From the cell containing the given text, extract its center point as [X, Y] coordinate. 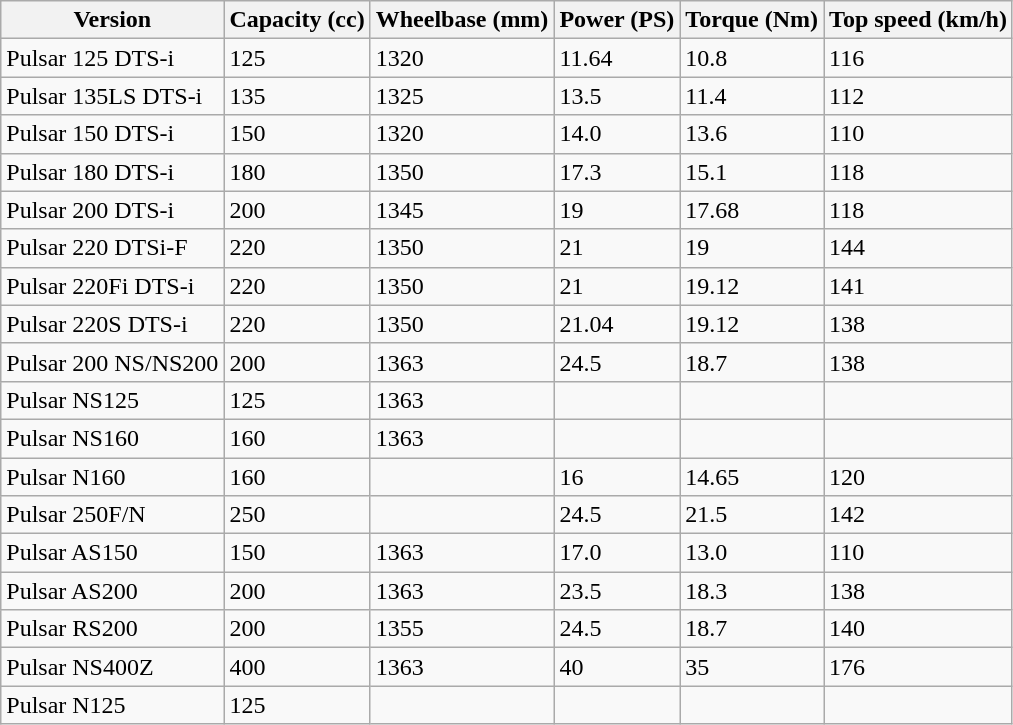
400 [297, 667]
Pulsar N125 [112, 705]
135 [297, 96]
10.8 [752, 58]
250 [297, 515]
Pulsar 250F/N [112, 515]
Pulsar 220Fi DTS-i [112, 286]
Pulsar AS200 [112, 591]
Pulsar NS125 [112, 400]
Pulsar N160 [112, 477]
35 [752, 667]
Torque (Nm) [752, 20]
Pulsar 220S DTS-i [112, 324]
Pulsar 125 DTS-i [112, 58]
13.6 [752, 134]
140 [918, 629]
21.5 [752, 515]
141 [918, 286]
14.0 [617, 134]
144 [918, 248]
Pulsar AS150 [112, 553]
Power (PS) [617, 20]
1325 [462, 96]
Pulsar 180 DTS-i [112, 172]
Version [112, 20]
Pulsar 220 DTSi-F [112, 248]
14.65 [752, 477]
176 [918, 667]
17.3 [617, 172]
18.3 [752, 591]
116 [918, 58]
21.04 [617, 324]
Pulsar 150 DTS-i [112, 134]
142 [918, 515]
180 [297, 172]
Pulsar 200 NS/NS200 [112, 362]
Pulsar 135LS DTS-i [112, 96]
Pulsar NS400Z [112, 667]
11.64 [617, 58]
Capacity (cc) [297, 20]
23.5 [617, 591]
17.68 [752, 210]
112 [918, 96]
13.0 [752, 553]
15.1 [752, 172]
Top speed (km/h) [918, 20]
11.4 [752, 96]
17.0 [617, 553]
40 [617, 667]
120 [918, 477]
1355 [462, 629]
1345 [462, 210]
Wheelbase (mm) [462, 20]
13.5 [617, 96]
16 [617, 477]
Pulsar NS160 [112, 438]
Pulsar RS200 [112, 629]
Pulsar 200 DTS-i [112, 210]
